Provide the (x, y) coordinate of the cell's center where the given text is located.  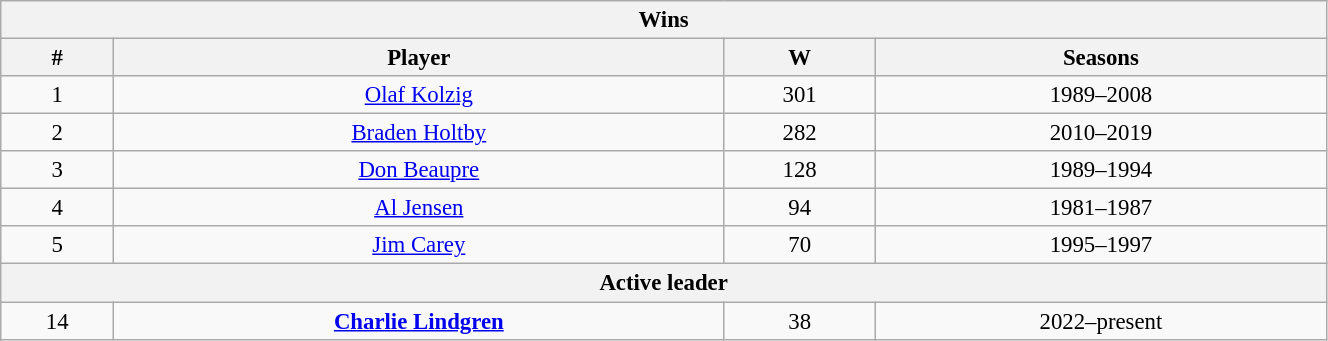
4 (58, 208)
94 (800, 208)
# (58, 58)
Wins (664, 20)
128 (800, 170)
Jim Carey (419, 245)
W (800, 58)
2010–2019 (1100, 133)
5 (58, 245)
1989–1994 (1100, 170)
Active leader (664, 283)
Player (419, 58)
Braden Holtby (419, 133)
1 (58, 95)
3 (58, 170)
1995–1997 (1100, 245)
14 (58, 321)
1981–1987 (1100, 208)
2022–present (1100, 321)
Seasons (1100, 58)
282 (800, 133)
70 (800, 245)
38 (800, 321)
1989–2008 (1100, 95)
301 (800, 95)
Don Beaupre (419, 170)
Olaf Kolzig (419, 95)
2 (58, 133)
Charlie Lindgren (419, 321)
Al Jensen (419, 208)
